Determine the [X, Y] coordinate at the center of the cell enclosing the given text.  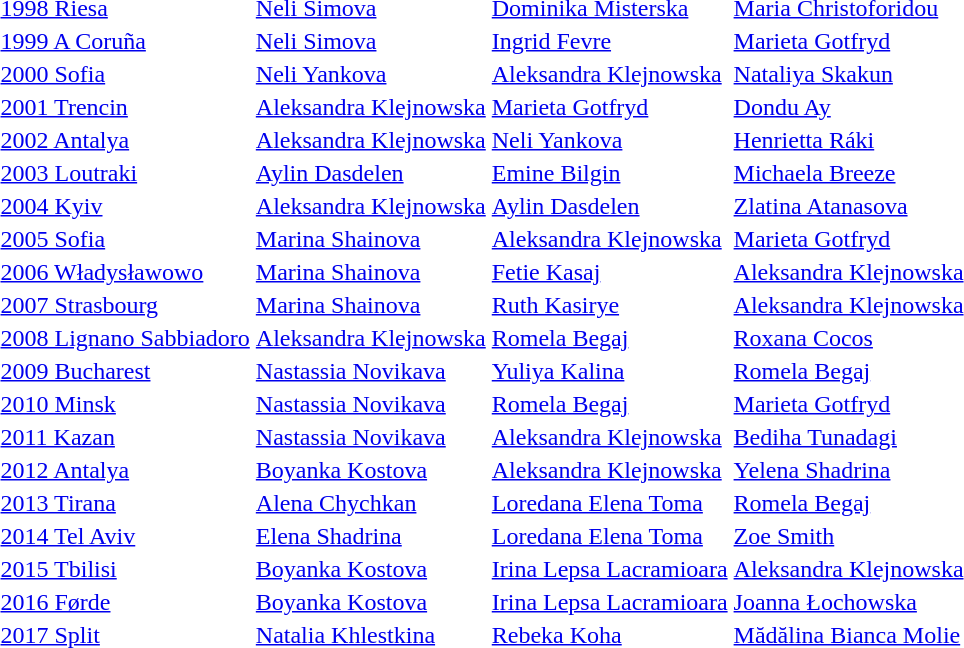
Ruth Kasirye [610, 305]
Ingrid Fevre [610, 41]
Fetie Kasaj [610, 272]
Elena Shadrina [370, 536]
Yuliya Kalina [610, 371]
Alena Chychkan [370, 503]
Emine Bilgin [610, 173]
Marieta Gotfryd [610, 107]
Neli Simova [370, 41]
